Scan for the cell matching the given text and deliver its (x, y) coordinate at center. 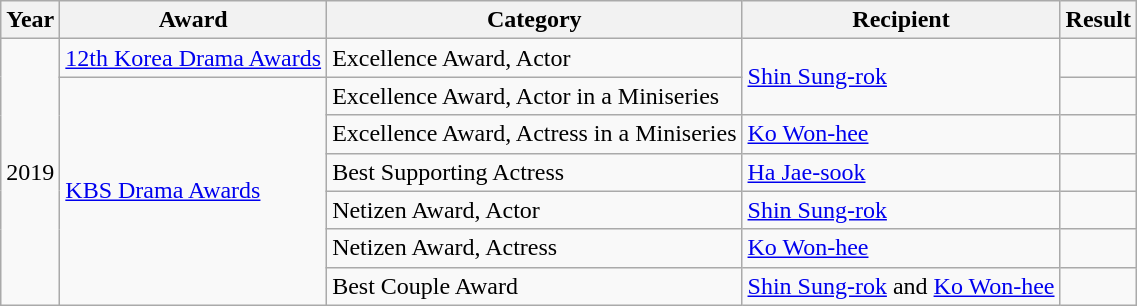
Year (30, 20)
Netizen Award, Actress (534, 248)
Excellence Award, Actor in a Miniseries (534, 96)
Best Couple Award (534, 286)
Excellence Award, Actor (534, 58)
Shin Sung-rok and Ko Won-hee (901, 286)
12th Korea Drama Awards (194, 58)
KBS Drama Awards (194, 191)
2019 (30, 172)
Recipient (901, 20)
Best Supporting Actress (534, 172)
Ha Jae-sook (901, 172)
Result (1098, 20)
Award (194, 20)
Category (534, 20)
Excellence Award, Actress in a Miniseries (534, 134)
Netizen Award, Actor (534, 210)
